Locate the cell with the specified text and output its [X, Y] center coordinate. 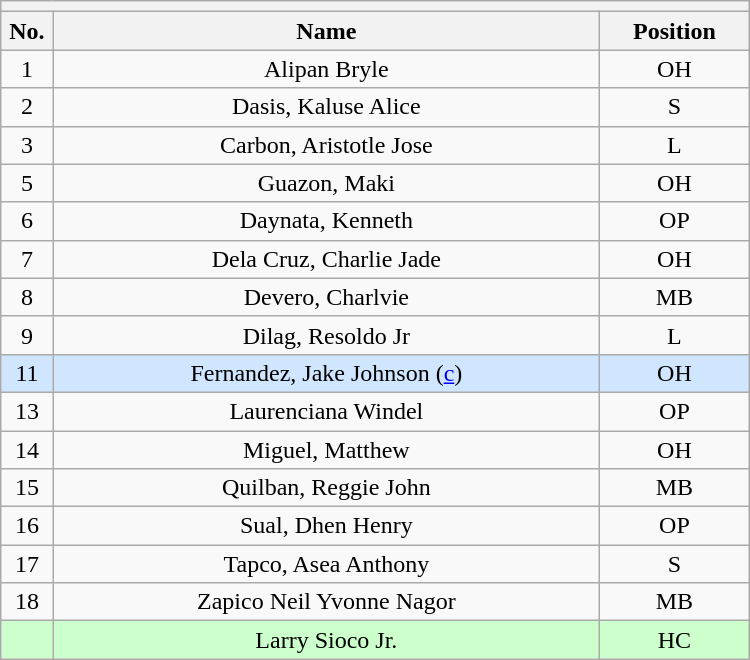
Tapco, Asea Anthony [326, 564]
Carbon, Aristotle Jose [326, 145]
17 [27, 564]
Alipan Bryle [326, 69]
5 [27, 183]
HC [675, 640]
16 [27, 526]
Dasis, Kaluse Alice [326, 107]
Dela Cruz, Charlie Jade [326, 259]
No. [27, 31]
8 [27, 297]
14 [27, 449]
Guazon, Maki [326, 183]
Miguel, Matthew [326, 449]
11 [27, 373]
Dilag, Resoldo Jr [326, 335]
7 [27, 259]
Position [675, 31]
Fernandez, Jake Johnson (c) [326, 373]
1 [27, 69]
9 [27, 335]
Larry Sioco Jr. [326, 640]
Laurenciana Windel [326, 411]
13 [27, 411]
Quilban, Reggie John [326, 488]
Zapico Neil Yvonne Nagor [326, 602]
Devero, Charlvie [326, 297]
6 [27, 221]
18 [27, 602]
15 [27, 488]
Name [326, 31]
Sual, Dhen Henry [326, 526]
2 [27, 107]
Daynata, Kenneth [326, 221]
3 [27, 145]
